Identify which cell holds the provided text, then report its (X, Y) central coordinate. 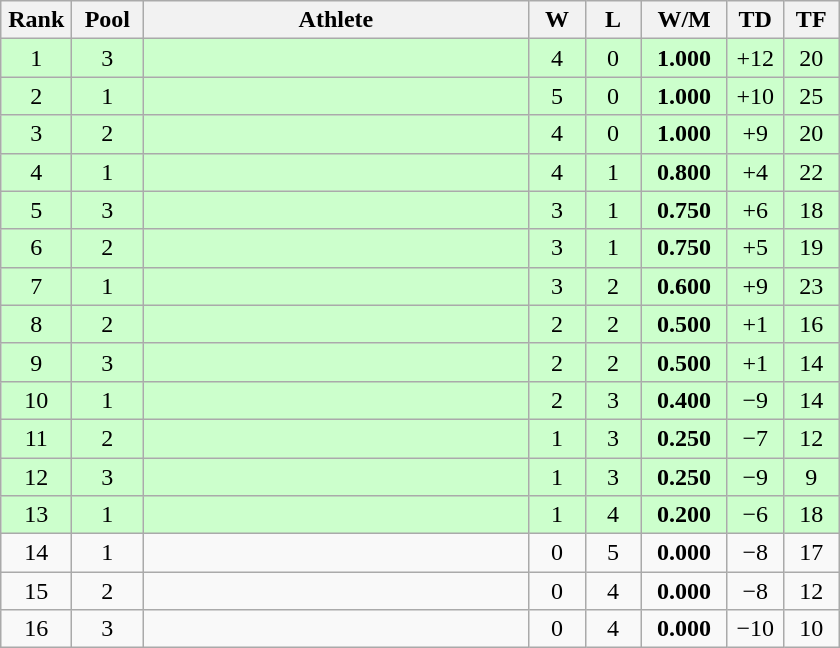
17 (811, 553)
+6 (755, 210)
−6 (755, 515)
+10 (755, 96)
0.400 (684, 400)
23 (811, 286)
Pool (108, 20)
15 (36, 591)
Athlete (336, 20)
+4 (755, 172)
TF (811, 20)
W (557, 20)
8 (36, 324)
TD (755, 20)
0.200 (684, 515)
7 (36, 286)
W/M (684, 20)
11 (36, 438)
19 (811, 248)
+12 (755, 58)
−7 (755, 438)
22 (811, 172)
−10 (755, 629)
0.600 (684, 286)
Rank (36, 20)
25 (811, 96)
L (613, 20)
6 (36, 248)
+5 (755, 248)
0.800 (684, 172)
13 (36, 515)
